Return [X, Y] of the center of cell containing provided text 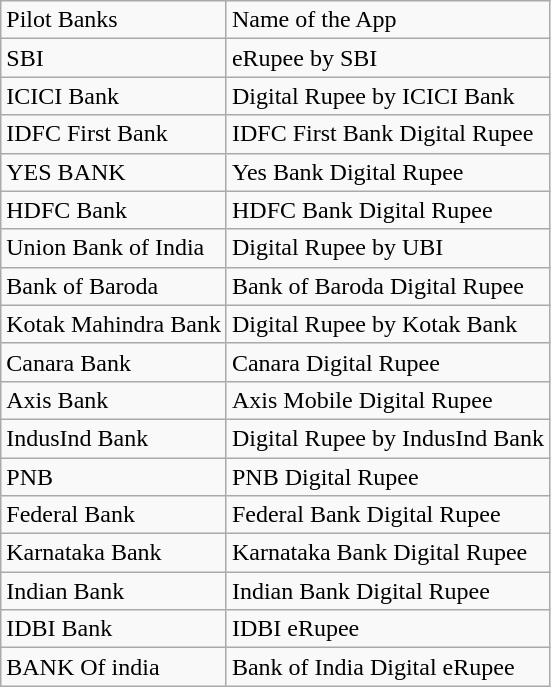
IDBI Bank [114, 629]
Pilot Banks [114, 20]
IDFC First Bank Digital Rupee [388, 134]
Digital Rupee by Kotak Bank [388, 324]
Canara Bank [114, 362]
SBI [114, 58]
Kotak Mahindra Bank [114, 324]
Bank of Baroda [114, 286]
Karnataka Bank Digital Rupee [388, 553]
IndusInd Bank [114, 438]
Indian Bank Digital Rupee [388, 591]
Union Bank of India [114, 248]
YES BANK [114, 172]
Karnataka Bank [114, 553]
IDFC First Bank [114, 134]
Digital Rupee by ICICI Bank [388, 96]
Federal Bank [114, 515]
Axis Bank [114, 400]
Indian Bank [114, 591]
IDBI eRupee [388, 629]
Federal Bank Digital Rupee [388, 515]
Digital Rupee by UBI [388, 248]
PNB [114, 477]
ICICI Bank [114, 96]
HDFC Bank [114, 210]
Name of the App [388, 20]
Bank of India Digital eRupee [388, 667]
HDFC Bank Digital Rupee [388, 210]
Canara Digital Rupee [388, 362]
Bank of Baroda Digital Rupee [388, 286]
Axis Mobile Digital Rupee [388, 400]
BANK Of india [114, 667]
Digital Rupee by IndusInd Bank [388, 438]
Yes Bank Digital Rupee [388, 172]
PNB Digital Rupee [388, 477]
eRupee by SBI [388, 58]
